Detect which cell encompasses the target text, then output its (X, Y) center coordinate. 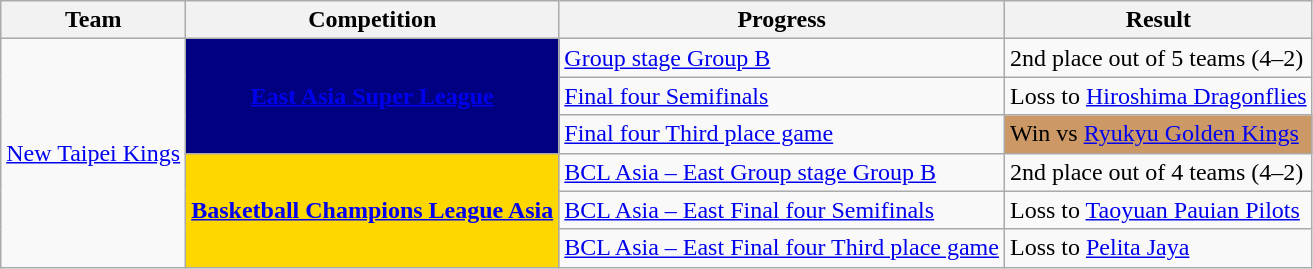
Final four Semifinals (782, 96)
Loss to Taoyuan Pauian Pilots (1158, 210)
Progress (782, 20)
Loss to Hiroshima Dragonflies (1158, 96)
BCL Asia – East Group stage Group B (782, 172)
Team (94, 20)
Competition (372, 20)
New Taipei Kings (94, 153)
BCL Asia – East Final four Third place game (782, 248)
BCL Asia – East Final four Semifinals (782, 210)
Loss to Pelita Jaya (1158, 248)
Group stage Group B (782, 58)
2nd place out of 4 teams (4–2) (1158, 172)
East Asia Super League (372, 96)
Basketball Champions League Asia (372, 210)
Win vs Ryukyu Golden Kings (1158, 134)
2nd place out of 5 teams (4–2) (1158, 58)
Result (1158, 20)
Final four Third place game (782, 134)
